Scan for the cell matching the given text and deliver its [x, y] coordinate at center. 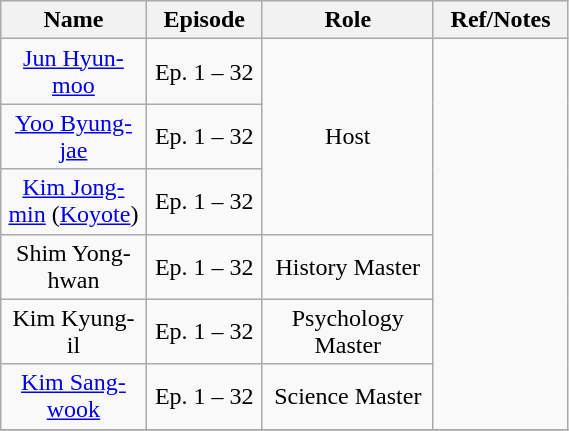
Shim Yong-hwan [74, 266]
Psychology Master [348, 332]
Yoo Byung-jae [74, 136]
Kim Jong-min (Koyote) [74, 202]
Role [348, 20]
Kim Sang-wook [74, 396]
Episode [204, 20]
Ref/Notes [500, 20]
Host [348, 136]
Jun Hyun-moo [74, 72]
History Master [348, 266]
Science Master [348, 396]
Kim Kyung-il [74, 332]
Name [74, 20]
